Determine the (x, y) coordinate at the center of the cell enclosing the given text.  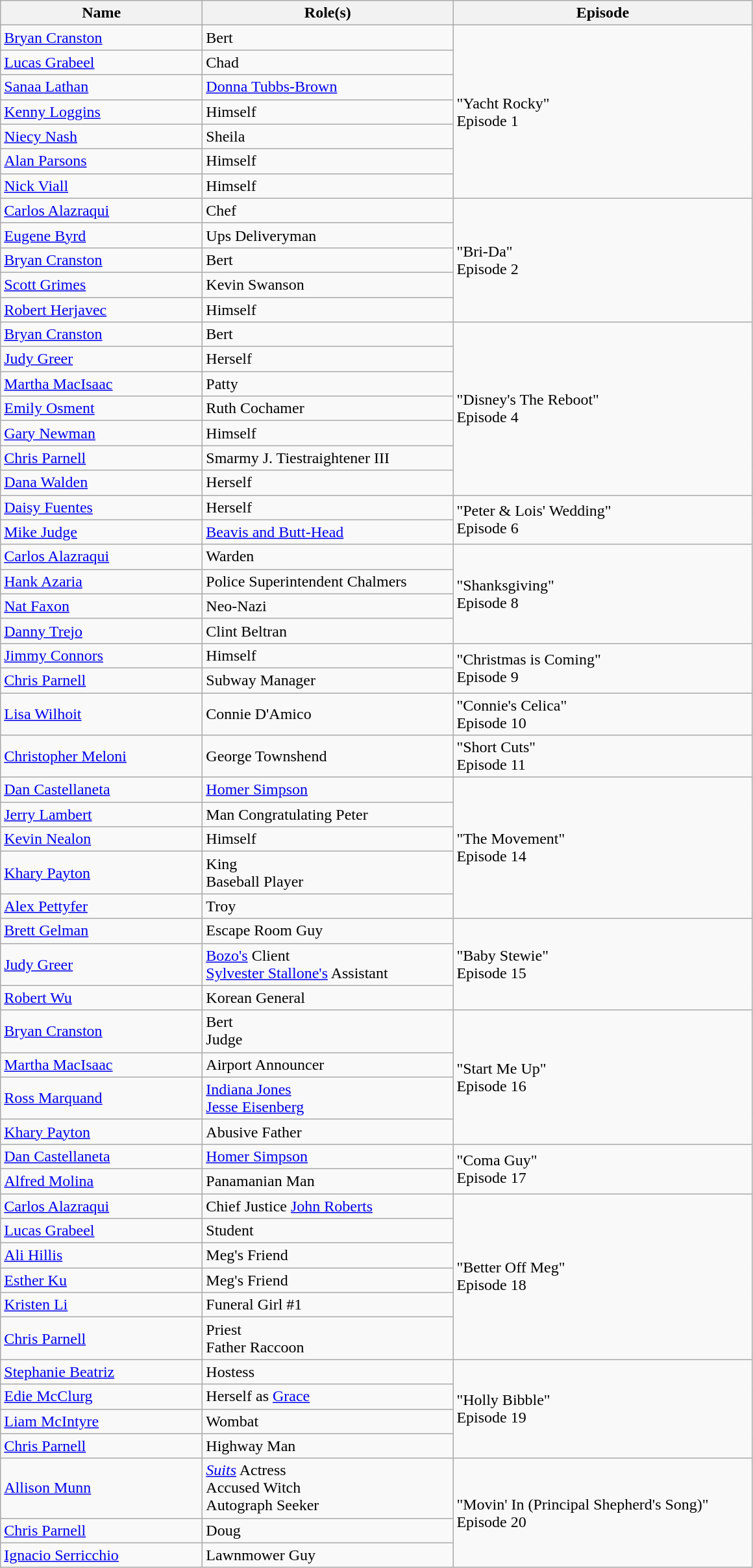
Hostess (328, 1372)
Mike Judge (101, 532)
Robert Herjavec (101, 310)
KingBaseball Player (328, 873)
Chad (328, 62)
Bozo's ClientSylvester Stallone's Assistant (328, 964)
Alex Pettyfer (101, 906)
Chef (328, 210)
"Christmas is Coming"Episode 9 (602, 668)
Episode (602, 13)
Sanaa Lathan (101, 87)
Lawnmower Guy (328, 1555)
"Disney's The Reboot"Episode 4 (602, 409)
"Bri-Da"Episode 2 (602, 260)
Clint Beltran (328, 631)
Man Congratulating Peter (328, 815)
Christopher Meloni (101, 756)
"Shanksgiving"Episode 8 (602, 594)
Suits ActressAccused WitchAutograph Seeker (328, 1488)
Jerry Lambert (101, 815)
Escape Room Guy (328, 931)
Stephanie Beatriz (101, 1372)
"Start Me Up"Episode 16 (602, 1077)
Esther Ku (101, 1280)
Ups Deliveryman (328, 235)
George Townshend (328, 756)
Kristen Li (101, 1305)
"Connie's Celica"Episode 10 (602, 713)
Ali Hillis (101, 1256)
Dana Walden (101, 483)
Scott Grimes (101, 285)
Wombat (328, 1421)
Ruth Cochamer (328, 409)
Kevin Swanson (328, 285)
Patty (328, 384)
Allison Munn (101, 1488)
Airport Announcer (328, 1065)
Eugene Byrd (101, 235)
Jimmy Connors (101, 655)
Funeral Girl #1 (328, 1305)
Role(s) (328, 13)
Police Superintendent Chalmers (328, 581)
"Better Off Meg"Episode 18 (602, 1277)
Subway Manager (328, 680)
Doug (328, 1530)
Donna Tubbs-Brown (328, 87)
Neo-Nazi (328, 606)
Danny Trejo (101, 631)
Chief Justice John Roberts (328, 1206)
Beavis and Butt-Head (328, 532)
Herself as Grace (328, 1397)
"Short Cuts"Episode 11 (602, 756)
Edie McClurg (101, 1397)
Daisy Fuentes (101, 507)
Alan Parsons (101, 161)
Ross Marquand (101, 1098)
Name (101, 13)
Connie D'Amico (328, 713)
Robert Wu (101, 998)
Abusive Father (328, 1132)
Emily Osment (101, 409)
BertJudge (328, 1031)
Korean General (328, 998)
"Yacht Rocky"Episode 1 (602, 112)
Sheila (328, 136)
Panamanian Man (328, 1181)
Niecy Nash (101, 136)
Liam McIntyre (101, 1421)
Kenny Loggins (101, 112)
"Holly Bibble"Episode 19 (602, 1409)
"The Movement"Episode 14 (602, 848)
Kevin Nealon (101, 839)
Warden (328, 557)
Student (328, 1231)
PriestFather Raccoon (328, 1338)
"Coma Guy"Episode 17 (602, 1169)
"Movin' In (Principal Shepherd's Song)"Episode 20 (602, 1513)
Highway Man (328, 1446)
Smarmy J. Tiestraightener III (328, 458)
Indiana JonesJesse Eisenberg (328, 1098)
"Peter & Lois' Wedding"Episode 6 (602, 520)
Troy (328, 906)
Nat Faxon (101, 606)
Nick Viall (101, 186)
Brett Gelman (101, 931)
"Baby Stewie"Episode 15 (602, 964)
Lisa Wilhoit (101, 713)
Gary Newman (101, 433)
Hank Azaria (101, 581)
Ignacio Serricchio (101, 1555)
Alfred Molina (101, 1181)
